Capture the cell that displays the provided text and extract its [X, Y] central coordinate. 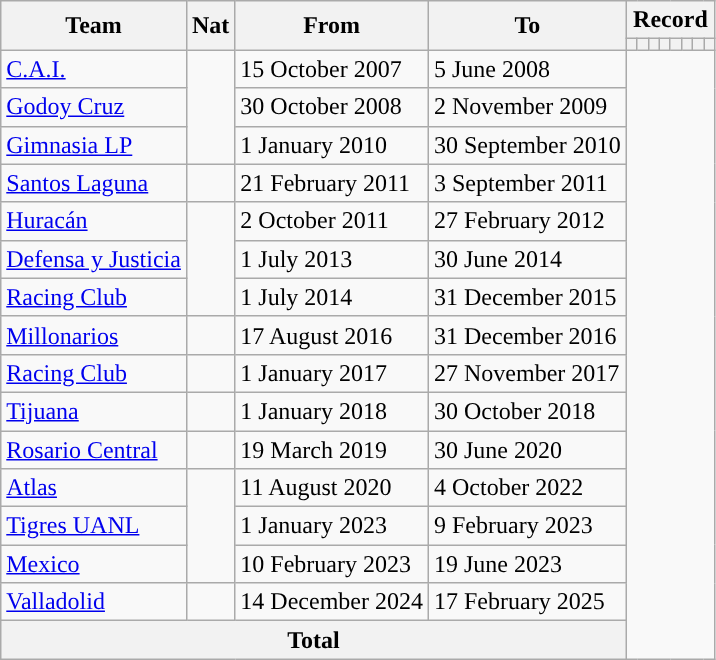
Huracán [94, 221]
Record [670, 20]
Atlas [94, 488]
17 February 2025 [527, 602]
17 August 2016 [332, 335]
1 July 2014 [332, 297]
19 March 2019 [332, 449]
Santos Laguna [94, 183]
30 June 2014 [527, 259]
10 February 2023 [332, 564]
Nat [210, 26]
To [527, 26]
1 January 2010 [332, 145]
11 August 2020 [332, 488]
Valladolid [94, 602]
19 June 2023 [527, 564]
14 December 2024 [332, 602]
2 November 2009 [527, 107]
From [332, 26]
5 June 2008 [527, 69]
Team [94, 26]
21 February 2011 [332, 183]
Mexico [94, 564]
Defensa y Justicia [94, 259]
27 November 2017 [527, 373]
1 July 2013 [332, 259]
1 January 2017 [332, 373]
Gimnasia LP [94, 145]
4 October 2022 [527, 488]
30 October 2018 [527, 411]
2 October 2011 [332, 221]
3 September 2011 [527, 183]
30 June 2020 [527, 449]
31 December 2016 [527, 335]
31 December 2015 [527, 297]
30 September 2010 [527, 145]
Tigres UANL [94, 526]
C.A.I. [94, 69]
9 February 2023 [527, 526]
1 January 2018 [332, 411]
Tijuana [94, 411]
Godoy Cruz [94, 107]
30 October 2008 [332, 107]
Total [314, 640]
Rosario Central [94, 449]
Millonarios [94, 335]
1 January 2023 [332, 526]
27 February 2012 [527, 221]
15 October 2007 [332, 69]
